Output the (X, Y) coordinate of the center of the cell containing the given text.  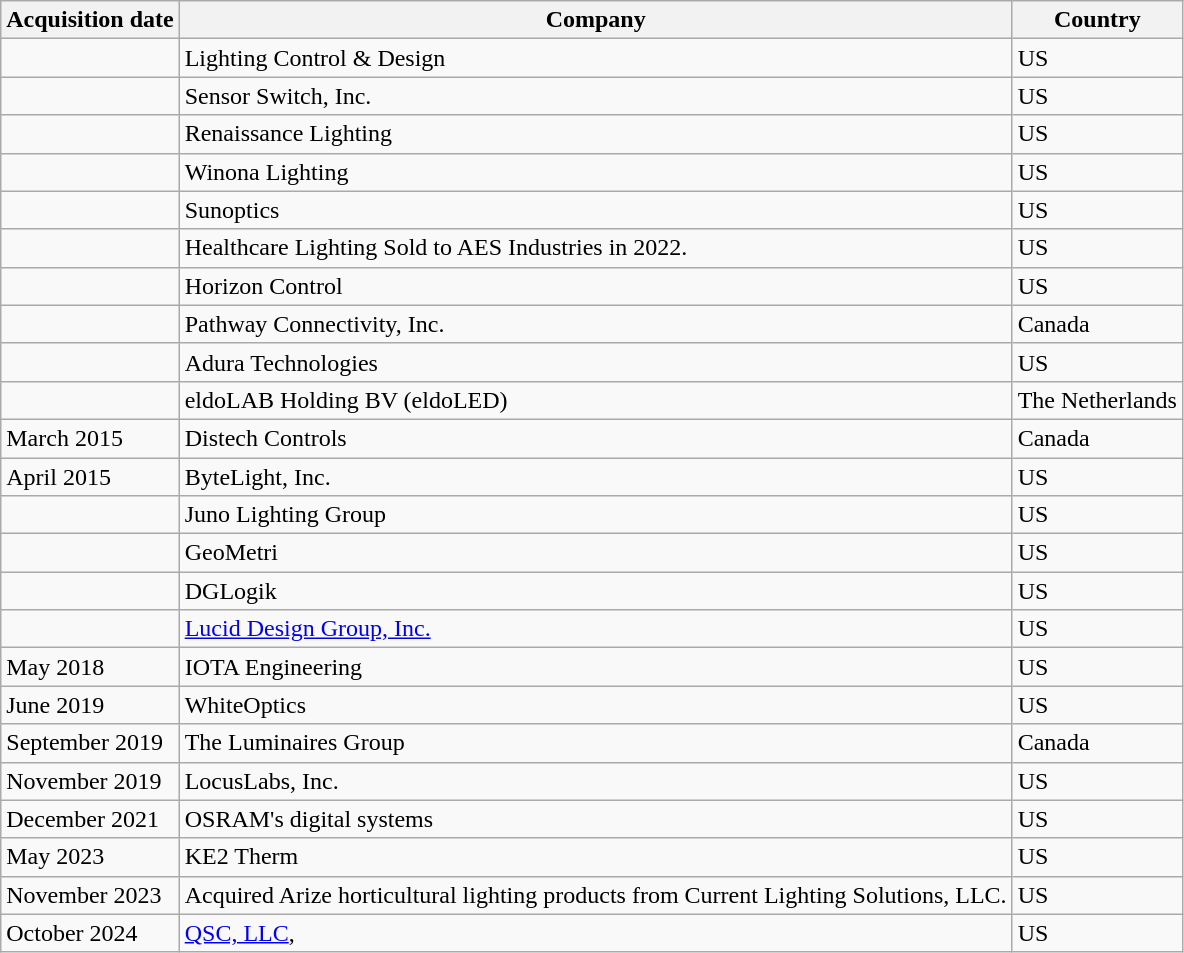
March 2015 (90, 438)
October 2024 (90, 933)
Adura Technologies (596, 362)
The Netherlands (1097, 400)
Horizon Control (596, 286)
November 2023 (90, 895)
QSC, LLC, (596, 933)
The Luminaires Group (596, 743)
LocusLabs, Inc. (596, 781)
OSRAM's digital systems (596, 819)
Acquisition date (90, 20)
Acquired Arize horticultural lighting products from Current Lighting Solutions, LLC. (596, 895)
April 2015 (90, 477)
Winona Lighting (596, 172)
December 2021 (90, 819)
eldoLAB Holding BV (eldoLED) (596, 400)
Company (596, 20)
Renaissance Lighting (596, 134)
ByteLight, Inc. (596, 477)
Juno Lighting Group (596, 515)
September 2019 (90, 743)
Pathway Connectivity, Inc. (596, 324)
Lucid Design Group, Inc. (596, 629)
KE2 Therm (596, 857)
WhiteOptics (596, 705)
Healthcare Lighting Sold to AES Industries in 2022. (596, 248)
Lighting Control & Design (596, 58)
November 2019 (90, 781)
May 2018 (90, 667)
Sunoptics (596, 210)
Distech Controls (596, 438)
June 2019 (90, 705)
Sensor Switch, Inc. (596, 96)
DGLogik (596, 591)
IOTA Engineering (596, 667)
Country (1097, 20)
May 2023 (90, 857)
GeoMetri (596, 553)
